Locate the cell with the specified text and output its (x, y) center coordinate. 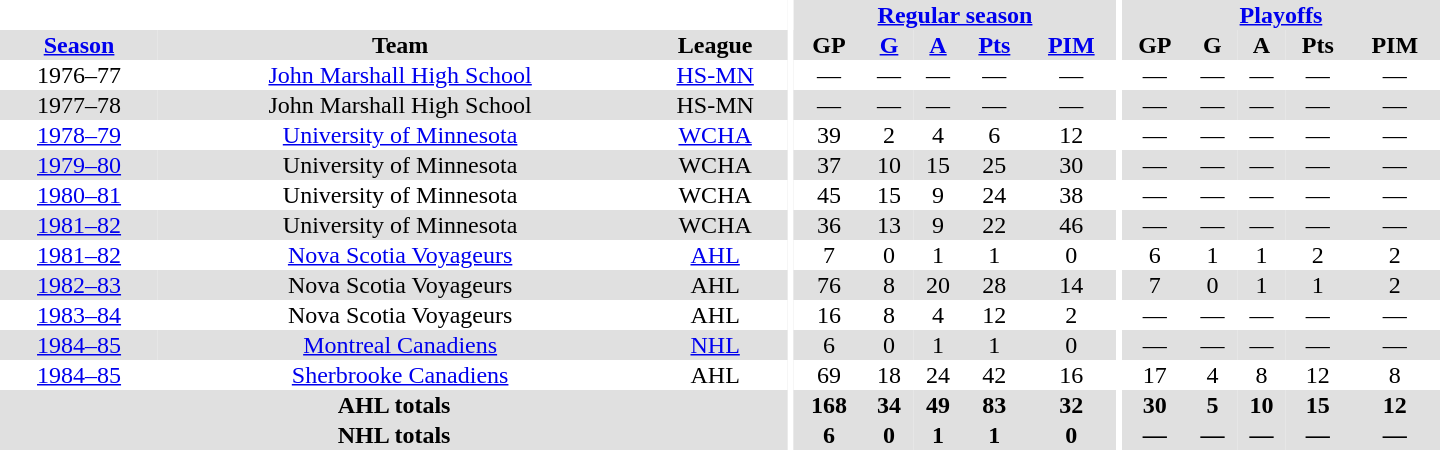
5 (1212, 405)
NHL totals (394, 435)
76 (830, 285)
Regular season (956, 15)
20 (938, 285)
Playoffs (1281, 15)
Team (400, 45)
18 (888, 375)
Montreal Canadiens (400, 345)
1979–80 (79, 165)
42 (995, 375)
NHL (715, 345)
45 (830, 195)
Season (79, 45)
69 (830, 375)
34 (888, 405)
Sherbrooke Canadiens (400, 375)
37 (830, 165)
AHL totals (394, 405)
39 (830, 135)
49 (938, 405)
1978–79 (79, 135)
League (715, 45)
38 (1071, 195)
17 (1155, 375)
46 (1071, 225)
32 (1071, 405)
28 (995, 285)
1982–83 (79, 285)
1977–78 (79, 105)
83 (995, 405)
1983–84 (79, 315)
25 (995, 165)
13 (888, 225)
36 (830, 225)
1976–77 (79, 75)
22 (995, 225)
14 (1071, 285)
168 (830, 405)
1980–81 (79, 195)
